Find where the given text appears and provide that cell's center as [X, Y] coordinate. 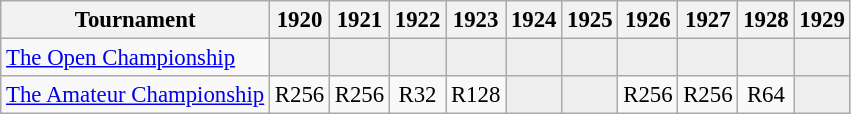
1925 [590, 20]
1920 [300, 20]
R64 [766, 95]
1922 [417, 20]
R128 [476, 95]
Tournament [136, 20]
1927 [708, 20]
1921 [359, 20]
The Open Championship [136, 58]
R32 [417, 95]
1926 [648, 20]
1929 [822, 20]
1923 [476, 20]
1928 [766, 20]
The Amateur Championship [136, 95]
1924 [534, 20]
